Locate the cell with the specified text and output its [X, Y] center coordinate. 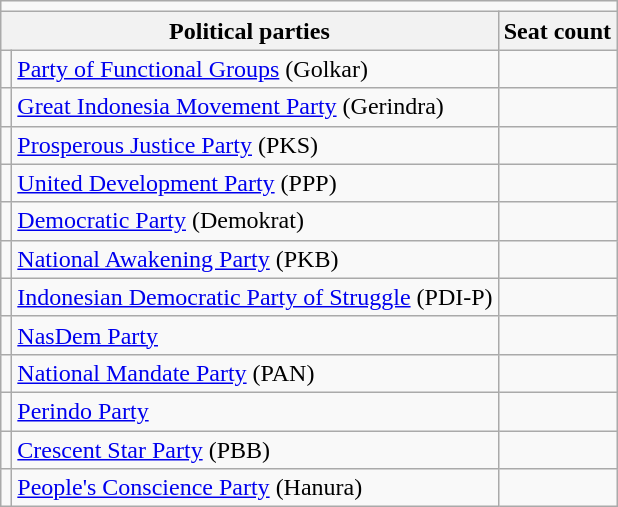
Political parties [250, 31]
Democratic Party (Demokrat) [255, 221]
National Mandate Party (PAN) [255, 373]
United Development Party (PPP) [255, 183]
Perindo Party [255, 411]
Prosperous Justice Party (PKS) [255, 145]
Great Indonesia Movement Party (Gerindra) [255, 107]
Party of Functional Groups (Golkar) [255, 69]
People's Conscience Party (Hanura) [255, 488]
Seat count [557, 31]
NasDem Party [255, 335]
National Awakening Party (PKB) [255, 259]
Crescent Star Party (PBB) [255, 449]
Indonesian Democratic Party of Struggle (PDI-P) [255, 297]
